Search for the cell housing the specified text and yield its (X, Y) center coordinate. 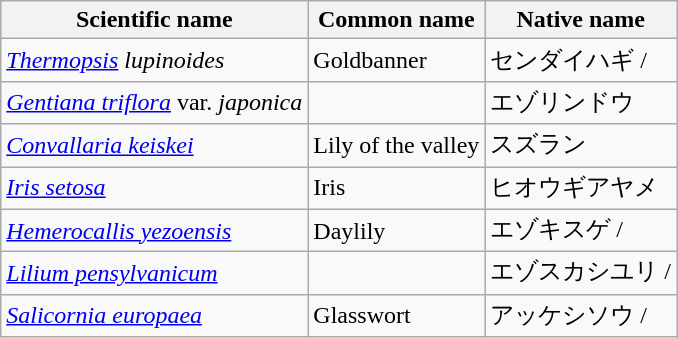
Glasswort (396, 316)
Goldbanner (396, 60)
Iris (396, 188)
エゾキスゲ / (581, 230)
センダイハギ / (581, 60)
Lily of the valley (396, 146)
Gentiana triflora var. japonica (154, 102)
スズラン (581, 146)
Daylily (396, 230)
Hemerocallis yezoensis (154, 230)
エゾリンドウ (581, 102)
エゾスカシユリ / (581, 274)
Iris setosa (154, 188)
Native name (581, 20)
Salicornia europaea (154, 316)
Common name (396, 20)
Lilium pensylvanicum (154, 274)
Thermopsis lupinoides (154, 60)
Scientific name (154, 20)
アッケシソウ / (581, 316)
Convallaria keiskei (154, 146)
ヒオウギアヤメ (581, 188)
